From the cell containing the given text, extract its center point as (X, Y) coordinate. 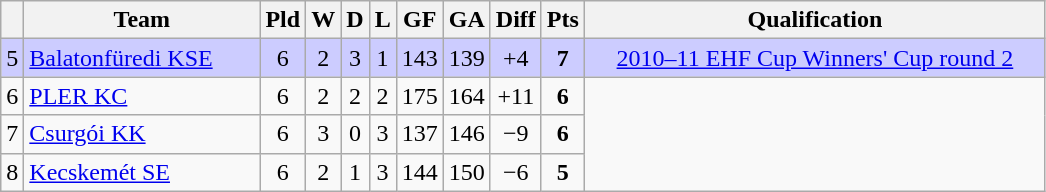
Diff (516, 20)
GA (466, 20)
Csurgói KK (142, 134)
Qualification (814, 20)
144 (420, 172)
GF (420, 20)
Kecskemét SE (142, 172)
D (355, 20)
PLER KC (142, 96)
175 (420, 96)
2010–11 EHF Cup Winners' Cup round 2 (814, 58)
+4 (516, 58)
−9 (516, 134)
8 (12, 172)
164 (466, 96)
0 (355, 134)
139 (466, 58)
150 (466, 172)
W (324, 20)
Team (142, 20)
Pld (283, 20)
Balatonfüredi KSE (142, 58)
146 (466, 134)
+11 (516, 96)
Pts (562, 20)
137 (420, 134)
143 (420, 58)
L (382, 20)
−6 (516, 172)
